Pinpoint the cell where the given text exists, returning its [x, y] midpoint coordinate. 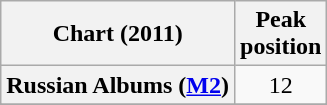
Peakposition [281, 34]
12 [281, 85]
Russian Albums (M2) [118, 85]
Chart (2011) [118, 34]
